Provide the [x, y] coordinate of the cell's center where the given text is located.  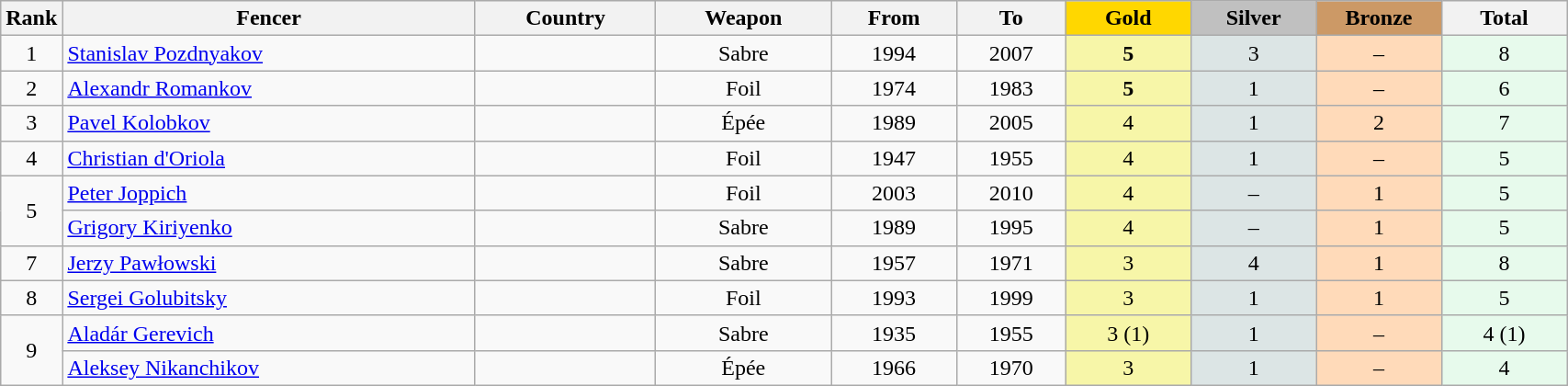
2007 [1010, 53]
9 [31, 350]
Pavel Kolobkov [269, 123]
Sergei Golubitsky [269, 298]
3 (1) [1128, 333]
Silver [1253, 18]
1993 [895, 298]
Aleksey Nikanchikov [269, 368]
1995 [1010, 228]
Alexandr Romankov [269, 88]
Grigory Kiriyenko [269, 228]
1947 [895, 158]
2003 [895, 193]
1983 [1010, 88]
6 [1504, 88]
Fencer [269, 18]
1971 [1010, 263]
Peter Joppich [269, 193]
1999 [1010, 298]
1957 [895, 263]
Rank [31, 18]
2005 [1010, 123]
Country [565, 18]
Bronze [1379, 18]
1974 [895, 88]
Aladár Gerevich [269, 333]
To [1010, 18]
From [895, 18]
1966 [895, 368]
4 (1) [1504, 333]
Weapon [744, 18]
1935 [895, 333]
Jerzy Pawłowski [269, 263]
2010 [1010, 193]
Gold [1128, 18]
Christian d'Oriola [269, 158]
1970 [1010, 368]
1994 [895, 53]
Stanislav Pozdnyakov [269, 53]
Total [1504, 18]
